Identify which cell holds the provided text, then report its [X, Y] central coordinate. 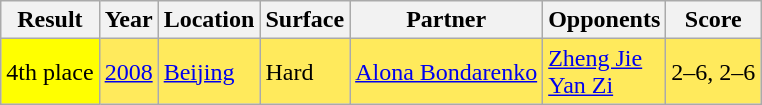
Surface [305, 20]
Score [714, 20]
Partner [446, 20]
4th place [50, 72]
Zheng Jie Yan Zi [604, 72]
Alona Bondarenko [446, 72]
Result [50, 20]
2008 [128, 72]
2–6, 2–6 [714, 72]
Opponents [604, 20]
Hard [305, 72]
Location [209, 20]
Year [128, 20]
Beijing [209, 72]
